Return [X, Y] of the center of cell containing provided text 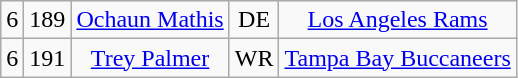
Trey Palmer [150, 58]
Ochaun Mathis [150, 20]
Tampa Bay Buccaneers [398, 58]
189 [48, 20]
Los Angeles Rams [398, 20]
DE [254, 20]
WR [254, 58]
191 [48, 58]
